Locate the cell with the specified text and output its (x, y) center coordinate. 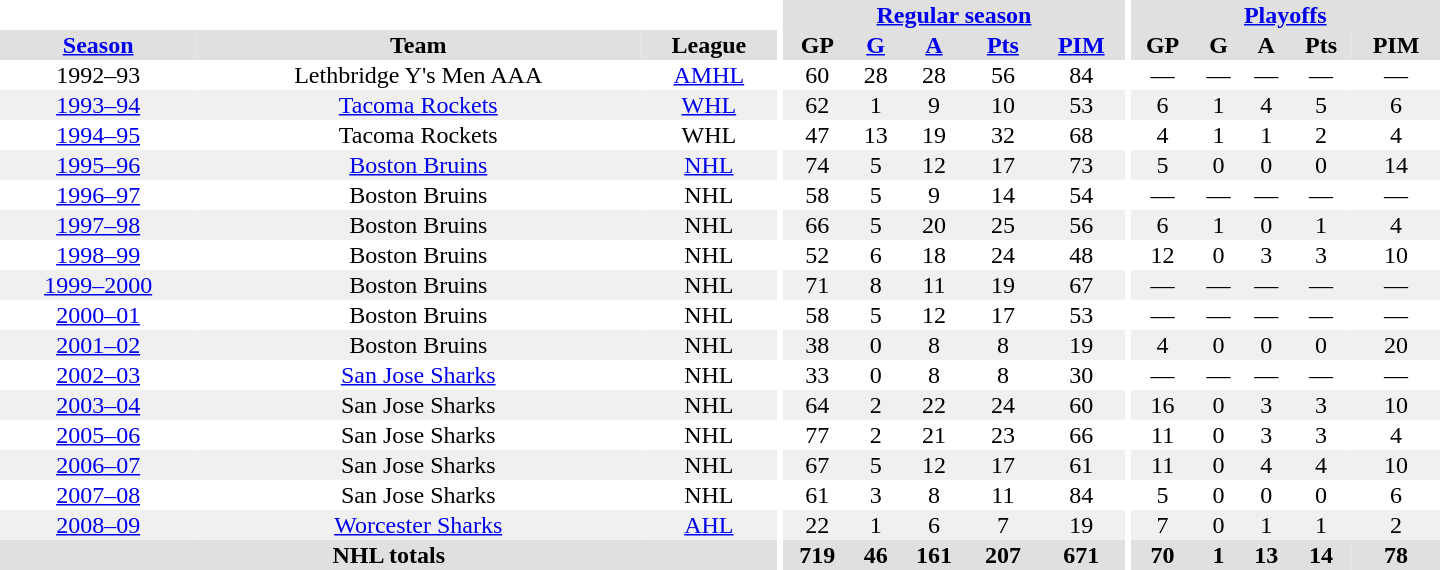
Regular season (954, 15)
21 (934, 435)
Lethbridge Y's Men AAA (418, 75)
32 (1002, 135)
2007–08 (98, 495)
NHL totals (389, 555)
2002–03 (98, 375)
46 (876, 555)
1992–93 (98, 75)
Playoffs (1285, 15)
64 (818, 405)
18 (934, 255)
68 (1081, 135)
1998–99 (98, 255)
2001–02 (98, 345)
38 (818, 345)
2003–04 (98, 405)
2000–01 (98, 315)
Season (98, 45)
71 (818, 285)
74 (818, 165)
1995–96 (98, 165)
1996–97 (98, 195)
AMHL (708, 75)
671 (1081, 555)
League (708, 45)
62 (818, 105)
719 (818, 555)
Worcester Sharks (418, 525)
33 (818, 375)
161 (934, 555)
Team (418, 45)
23 (1002, 435)
2005–06 (98, 435)
77 (818, 435)
70 (1162, 555)
2008–09 (98, 525)
47 (818, 135)
1993–94 (98, 105)
73 (1081, 165)
2006–07 (98, 465)
30 (1081, 375)
16 (1162, 405)
48 (1081, 255)
78 (1396, 555)
25 (1002, 225)
AHL (708, 525)
1994–95 (98, 135)
1999–2000 (98, 285)
54 (1081, 195)
1997–98 (98, 225)
52 (818, 255)
207 (1002, 555)
